Return (x, y) of the center of cell containing provided text 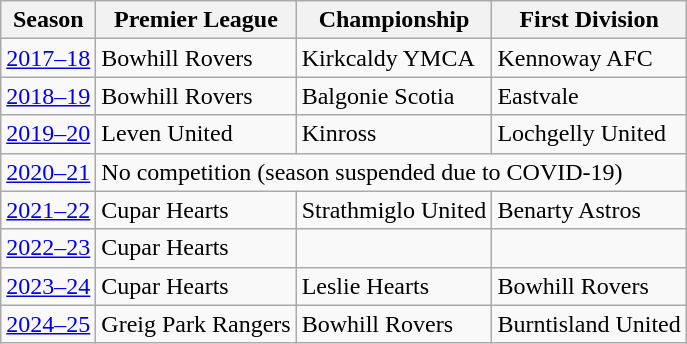
2020–21 (48, 172)
2018–19 (48, 96)
Championship (394, 20)
First Division (589, 20)
No competition (season suspended due to COVID-19) (391, 172)
Greig Park Rangers (196, 324)
Kirkcaldy YMCA (394, 58)
Lochgelly United (589, 134)
2023–24 (48, 286)
Kinross (394, 134)
Season (48, 20)
Eastvale (589, 96)
2022–23 (48, 248)
2017–18 (48, 58)
Burntisland United (589, 324)
2021–22 (48, 210)
Kennoway AFC (589, 58)
Leslie Hearts (394, 286)
2019–20 (48, 134)
Strathmiglo United (394, 210)
Premier League (196, 20)
Balgonie Scotia (394, 96)
Benarty Astros (589, 210)
2024–25 (48, 324)
Leven United (196, 134)
